For the text-containing cell, return its midpoint in (x, y) coordinate format. 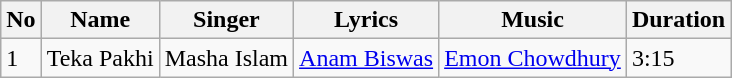
Anam Biswas (366, 58)
Lyrics (366, 20)
1 (21, 58)
Emon Chowdhury (533, 58)
Name (100, 20)
No (21, 20)
Teka Pakhi (100, 58)
Duration (678, 20)
Masha Islam (226, 58)
3:15 (678, 58)
Music (533, 20)
Singer (226, 20)
